Detect which cell encompasses the target text, then output its (x, y) center coordinate. 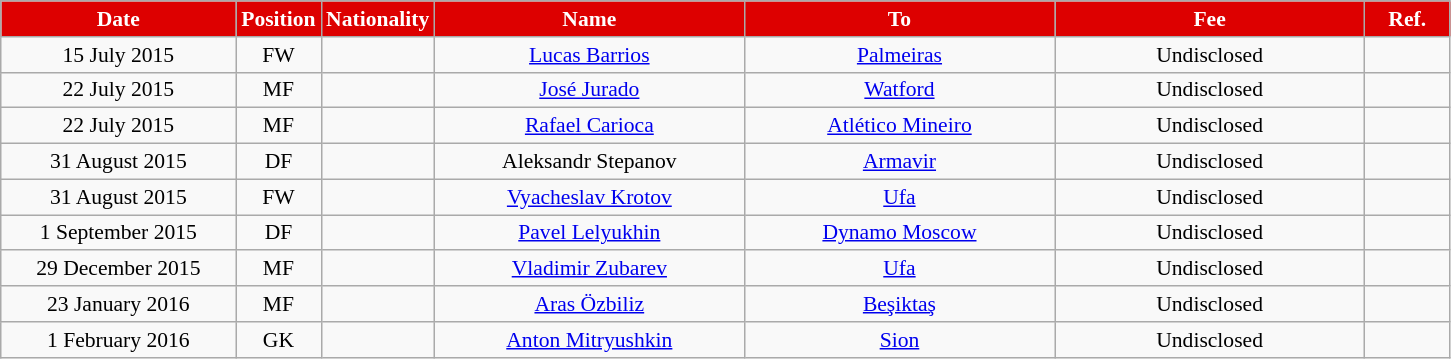
Fee (1210, 19)
Atlético Mineiro (899, 126)
Name (589, 19)
To (899, 19)
Palmeiras (899, 55)
Sion (899, 340)
Anton Mitryushkin (589, 340)
Lucas Barrios (589, 55)
GK (278, 340)
Beşiktaş (899, 304)
Rafael Carioca (589, 126)
Aleksandr Stepanov (589, 162)
Pavel Lelyukhin (589, 233)
15 July 2015 (118, 55)
29 December 2015 (118, 269)
Armavir (899, 162)
23 January 2016 (118, 304)
Vladimir Zubarev (589, 269)
José Jurado (589, 90)
1 September 2015 (118, 233)
Dynamo Moscow (899, 233)
Nationality (378, 19)
Position (278, 19)
Vyacheslav Krotov (589, 197)
Watford (899, 90)
Aras Özbiliz (589, 304)
Date (118, 19)
1 February 2016 (118, 340)
Ref. (1408, 19)
